Find where the given text appears and provide that cell's center as (X, Y) coordinate. 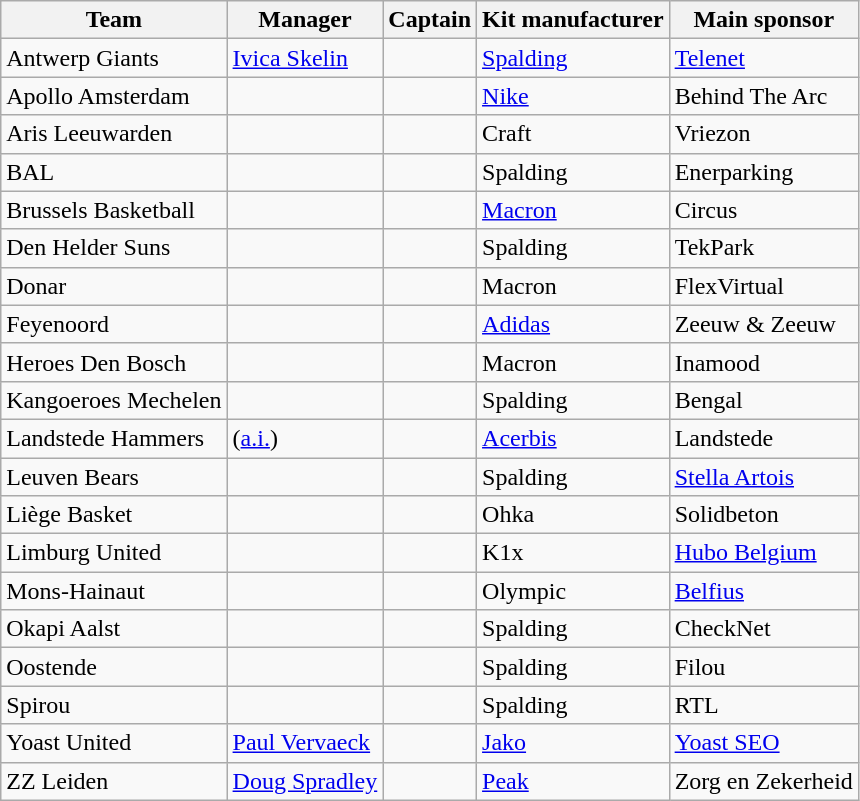
Main sponsor (764, 20)
Leuven Bears (114, 477)
BAL (114, 172)
Brussels Basketball (114, 210)
ZZ Leiden (114, 781)
Belfius (764, 591)
Donar (114, 286)
Team (114, 20)
CheckNet (764, 629)
Yoast United (114, 743)
Limburg United (114, 553)
Zorg en Zekerheid (764, 781)
Landstede Hammers (114, 438)
Spirou (114, 705)
Mons-Hainaut (114, 591)
(a.i.) (305, 438)
Captain (430, 20)
Nike (574, 96)
Kit manufacturer (574, 20)
Kangoeroes Mechelen (114, 400)
Paul Vervaeck (305, 743)
Enerparking (764, 172)
Inamood (764, 362)
Yoast SEO (764, 743)
Bengal (764, 400)
Oostende (114, 667)
Ivica Skelin (305, 58)
Olympic (574, 591)
RTL (764, 705)
Heroes Den Bosch (114, 362)
Vriezon (764, 134)
Aris Leeuwarden (114, 134)
Circus (764, 210)
Filou (764, 667)
Ohka (574, 515)
Feyenoord (114, 324)
TekPark (764, 248)
Telenet (764, 58)
Behind The Arc (764, 96)
Adidas (574, 324)
Doug Spradley (305, 781)
K1x (574, 553)
Peak (574, 781)
Stella Artois (764, 477)
Manager (305, 20)
Hubo Belgium (764, 553)
Solidbeton (764, 515)
Acerbis (574, 438)
Antwerp Giants (114, 58)
Apollo Amsterdam (114, 96)
Landstede (764, 438)
Jako (574, 743)
Den Helder Suns (114, 248)
Okapi Aalst (114, 629)
Craft (574, 134)
Zeeuw & Zeeuw (764, 324)
Liège Basket (114, 515)
FlexVirtual (764, 286)
